Locate the cell with the specified text and output its [x, y] center coordinate. 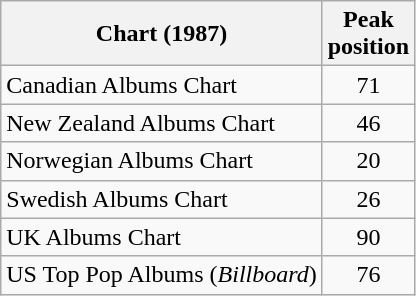
Norwegian Albums Chart [162, 161]
26 [368, 199]
Swedish Albums Chart [162, 199]
76 [368, 275]
90 [368, 237]
71 [368, 85]
20 [368, 161]
US Top Pop Albums (Billboard) [162, 275]
UK Albums Chart [162, 237]
New Zealand Albums Chart [162, 123]
Peakposition [368, 34]
Canadian Albums Chart [162, 85]
46 [368, 123]
Chart (1987) [162, 34]
